Search for the cell housing the specified text and yield its (X, Y) center coordinate. 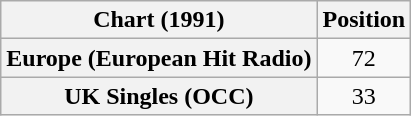
UK Singles (OCC) (159, 96)
33 (364, 96)
Chart (1991) (159, 20)
72 (364, 58)
Europe (European Hit Radio) (159, 58)
Position (364, 20)
